Return the [X, Y] coordinate for the center point of the cell that contains the specified text.  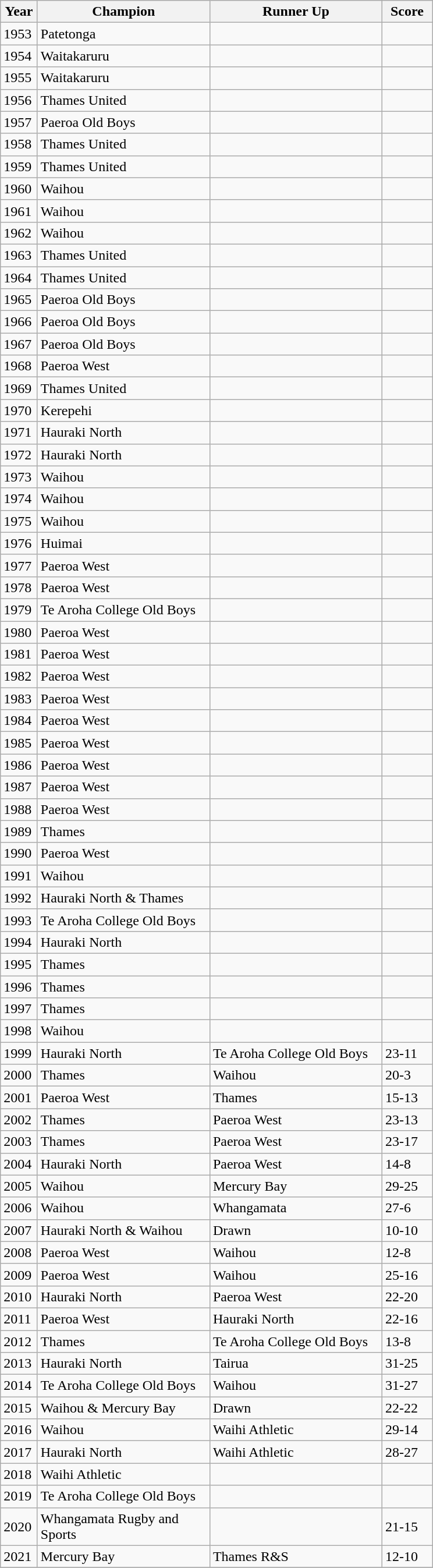
Huimai [123, 543]
2008 [19, 1252]
22-20 [407, 1297]
Whangamata [296, 1208]
23-17 [407, 1142]
1975 [19, 521]
1954 [19, 56]
13-8 [407, 1341]
2014 [19, 1386]
1969 [19, 388]
20-3 [407, 1075]
1994 [19, 942]
1993 [19, 920]
1995 [19, 964]
1989 [19, 831]
23-13 [407, 1120]
23-11 [407, 1053]
1962 [19, 233]
1959 [19, 167]
Champion [123, 12]
10-10 [407, 1230]
12-10 [407, 1556]
1958 [19, 144]
1980 [19, 632]
21-15 [407, 1527]
Hauraki North & Thames [123, 898]
1997 [19, 1009]
2016 [19, 1430]
1990 [19, 854]
1985 [19, 743]
2006 [19, 1208]
2011 [19, 1319]
2005 [19, 1186]
1984 [19, 721]
1988 [19, 809]
1965 [19, 300]
Year [19, 12]
2017 [19, 1452]
1961 [19, 211]
1964 [19, 278]
1977 [19, 565]
1956 [19, 100]
2000 [19, 1075]
1973 [19, 477]
31-27 [407, 1386]
1955 [19, 78]
1966 [19, 322]
29-25 [407, 1186]
2001 [19, 1098]
2007 [19, 1230]
1978 [19, 587]
Thames R&S [296, 1556]
28-27 [407, 1452]
2012 [19, 1341]
1998 [19, 1031]
Tairua [296, 1364]
2004 [19, 1164]
1953 [19, 34]
2010 [19, 1297]
Whangamata Rugby and Sports [123, 1527]
1991 [19, 876]
Score [407, 12]
2015 [19, 1408]
2019 [19, 1496]
1999 [19, 1053]
1992 [19, 898]
15-13 [407, 1098]
1982 [19, 677]
2021 [19, 1556]
1963 [19, 255]
1983 [19, 699]
22-22 [407, 1408]
1968 [19, 366]
1970 [19, 410]
1979 [19, 610]
2003 [19, 1142]
1971 [19, 433]
1996 [19, 987]
1960 [19, 189]
2018 [19, 1474]
14-8 [407, 1164]
1967 [19, 344]
1974 [19, 499]
1976 [19, 543]
12-8 [407, 1252]
1972 [19, 455]
1981 [19, 654]
25-16 [407, 1275]
31-25 [407, 1364]
Patetonga [123, 34]
2020 [19, 1527]
22-16 [407, 1319]
1957 [19, 122]
1986 [19, 765]
1987 [19, 787]
2013 [19, 1364]
2002 [19, 1120]
Kerepehi [123, 410]
Waihou & Mercury Bay [123, 1408]
27-6 [407, 1208]
29-14 [407, 1430]
Hauraki North & Waihou [123, 1230]
Runner Up [296, 12]
2009 [19, 1275]
